Find where the given text appears and provide that cell's center as [x, y] coordinate. 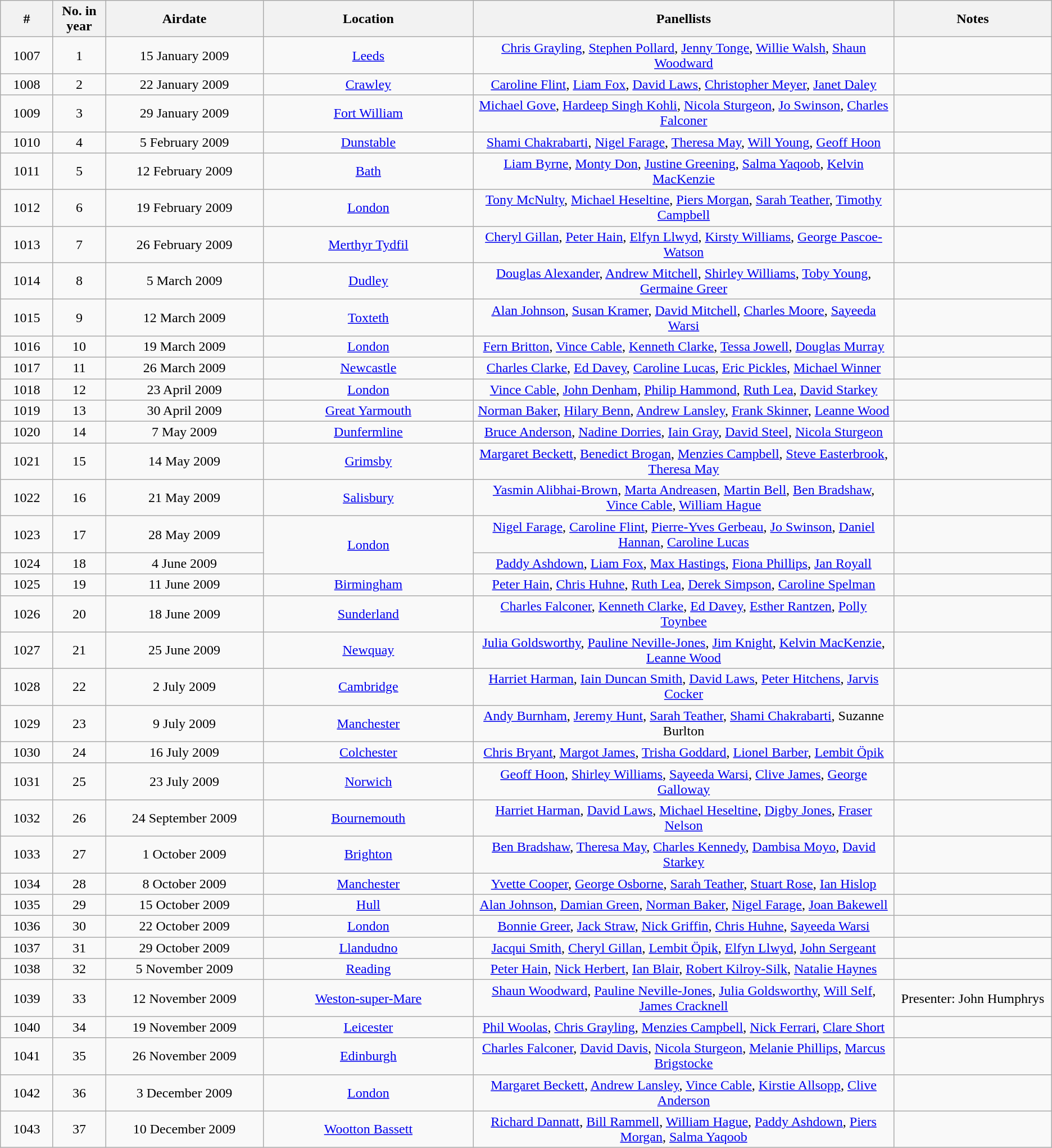
Peter Hain, Nick Herbert, Ian Blair, Robert Kilroy-Silk, Natalie Haynes [683, 969]
8 [79, 281]
Colchester [368, 752]
Tony McNulty, Michael Heseltine, Piers Morgan, Sarah Teather, Timothy Campbell [683, 208]
Fort William [368, 114]
1022 [27, 498]
1030 [27, 752]
1014 [27, 281]
Margaret Beckett, Benedict Brogan, Menzies Campbell, Steve Easterbrook, Theresa May [683, 461]
18 June 2009 [184, 614]
13 [79, 411]
28 [79, 883]
Reading [368, 969]
9 [79, 317]
Charles Clarke, Ed Davey, Caroline Lucas, Eric Pickles, Michael Winner [683, 368]
22 October 2009 [184, 926]
Bath [368, 171]
Bournemouth [368, 817]
5 March 2009 [184, 281]
Great Yarmouth [368, 411]
1 [79, 55]
Crawley [368, 84]
Richard Dannatt, Bill Rammell, William Hague, Paddy Ashdown, Piers Morgan, Salma Yaqoob [683, 1129]
Harriet Harman, Iain Duncan Smith, David Laws, Peter Hitchens, Jarvis Cocker [683, 687]
Newquay [368, 650]
1015 [27, 317]
10 December 2009 [184, 1129]
Leicester [368, 1027]
1029 [27, 723]
1039 [27, 998]
1007 [27, 55]
19 November 2009 [184, 1027]
12 November 2009 [184, 998]
12 February 2009 [184, 171]
28 May 2009 [184, 534]
31 [79, 948]
Julia Goldsworthy, Pauline Neville-Jones, Jim Knight, Kelvin MacKenzie, Leanne Wood [683, 650]
9 July 2009 [184, 723]
1011 [27, 171]
# [27, 19]
19 [79, 585]
Andy Burnham, Jeremy Hunt, Sarah Teather, Shami Chakrabarti, Suzanne Burlton [683, 723]
3 [79, 114]
26 February 2009 [184, 244]
1023 [27, 534]
25 [79, 781]
1042 [27, 1093]
23 April 2009 [184, 390]
3 December 2009 [184, 1093]
23 July 2009 [184, 781]
37 [79, 1129]
17 [79, 534]
Weston-super-Mare [368, 998]
Yvette Cooper, George Osborne, Sarah Teather, Stuart Rose, Ian Hislop [683, 883]
1 October 2009 [184, 855]
Charles Falconer, Kenneth Clarke, Ed Davey, Esther Rantzen, Polly Toynbee [683, 614]
32 [79, 969]
Paddy Ashdown, Liam Fox, Max Hastings, Fiona Phillips, Jan Royall [683, 563]
Brighton [368, 855]
20 [79, 614]
Dunfermline [368, 432]
1021 [27, 461]
1031 [27, 781]
5 February 2009 [184, 142]
26 November 2009 [184, 1056]
Bruce Anderson, Nadine Dorries, Iain Gray, David Steel, Nicola Sturgeon [683, 432]
1018 [27, 390]
14 May 2009 [184, 461]
Llandudno [368, 948]
1037 [27, 948]
11 [79, 368]
1035 [27, 905]
24 [79, 752]
10 [79, 346]
Margaret Beckett, Andrew Lansley, Vince Cable, Kirstie Allsopp, Clive Anderson [683, 1093]
Nigel Farage, Caroline Flint, Pierre-Yves Gerbeau, Jo Swinson, Daniel Hannan, Caroline Lucas [683, 534]
29 [79, 905]
6 [79, 208]
Presenter: John Humphrys [973, 998]
25 June 2009 [184, 650]
21 [79, 650]
1019 [27, 411]
Fern Britton, Vince Cable, Kenneth Clarke, Tessa Jowell, Douglas Murray [683, 346]
2 July 2009 [184, 687]
Liam Byrne, Monty Don, Justine Greening, Salma Yaqoob, Kelvin MacKenzie [683, 171]
Toxteth [368, 317]
16 [79, 498]
1034 [27, 883]
Chris Bryant, Margot James, Trisha Goddard, Lionel Barber, Lembit Öpik [683, 752]
19 March 2009 [184, 346]
5 November 2009 [184, 969]
26 [79, 817]
Chris Grayling, Stephen Pollard, Jenny Tonge, Willie Walsh, Shaun Woodward [683, 55]
2 [79, 84]
1038 [27, 969]
30 April 2009 [184, 411]
Vince Cable, John Denham, Philip Hammond, Ruth Lea, David Starkey [683, 390]
1009 [27, 114]
7 [79, 244]
1036 [27, 926]
26 March 2009 [184, 368]
1033 [27, 855]
36 [79, 1093]
1020 [27, 432]
1010 [27, 142]
29 October 2009 [184, 948]
1008 [27, 84]
Cheryl Gillan, Peter Hain, Elfyn Llwyd, Kirsty Williams, George Pascoe-Watson [683, 244]
1028 [27, 687]
14 [79, 432]
23 [79, 723]
Shaun Woodward, Pauline Neville-Jones, Julia Goldsworthy, Will Self, James Cracknell [683, 998]
4 [79, 142]
Caroline Flint, Liam Fox, David Laws, Christopher Meyer, Janet Daley [683, 84]
Douglas Alexander, Andrew Mitchell, Shirley Williams, Toby Young, Germaine Greer [683, 281]
Yasmin Alibhai-Brown, Marta Andreasen, Martin Bell, Ben Bradshaw, Vince Cable, William Hague [683, 498]
Ben Bradshaw, Theresa May, Charles Kennedy, Dambisa Moyo, David Starkey [683, 855]
Phil Woolas, Chris Grayling, Menzies Campbell, Nick Ferrari, Clare Short [683, 1027]
27 [79, 855]
29 January 2009 [184, 114]
11 June 2009 [184, 585]
7 May 2009 [184, 432]
Grimsby [368, 461]
Airdate [184, 19]
Geoff Hoon, Shirley Williams, Sayeeda Warsi, Clive James, George Galloway [683, 781]
1041 [27, 1056]
1043 [27, 1129]
No. in year [79, 19]
12 March 2009 [184, 317]
Panellists [683, 19]
Peter Hain, Chris Huhne, Ruth Lea, Derek Simpson, Caroline Spelman [683, 585]
Location [368, 19]
Notes [973, 19]
1040 [27, 1027]
Bonnie Greer, Jack Straw, Nick Griffin, Chris Huhne, Sayeeda Warsi [683, 926]
19 February 2009 [184, 208]
Salisbury [368, 498]
Edinburgh [368, 1056]
Birmingham [368, 585]
Wootton Bassett [368, 1129]
21 May 2009 [184, 498]
Charles Falconer, David Davis, Nicola Sturgeon, Melanie Phillips, Marcus Brigstocke [683, 1056]
Jacqui Smith, Cheryl Gillan, Lembit Öpik, Elfyn Llwyd, John Sergeant [683, 948]
18 [79, 563]
1012 [27, 208]
22 [79, 687]
35 [79, 1056]
Sunderland [368, 614]
33 [79, 998]
1025 [27, 585]
4 June 2009 [184, 563]
1013 [27, 244]
1017 [27, 368]
12 [79, 390]
Shami Chakrabarti, Nigel Farage, Theresa May, Will Young, Geoff Hoon [683, 142]
16 July 2009 [184, 752]
Cambridge [368, 687]
1027 [27, 650]
15 January 2009 [184, 55]
Dunstable [368, 142]
Hull [368, 905]
30 [79, 926]
34 [79, 1027]
Newcastle [368, 368]
1026 [27, 614]
5 [79, 171]
24 September 2009 [184, 817]
8 October 2009 [184, 883]
Harriet Harman, David Laws, Michael Heseltine, Digby Jones, Fraser Nelson [683, 817]
15 [79, 461]
1032 [27, 817]
Dudley [368, 281]
Michael Gove, Hardeep Singh Kohli, Nicola Sturgeon, Jo Swinson, Charles Falconer [683, 114]
Norman Baker, Hilary Benn, Andrew Lansley, Frank Skinner, Leanne Wood [683, 411]
Merthyr Tydfil [368, 244]
1024 [27, 563]
15 October 2009 [184, 905]
Alan Johnson, Susan Kramer, David Mitchell, Charles Moore, Sayeeda Warsi [683, 317]
Alan Johnson, Damian Green, Norman Baker, Nigel Farage, Joan Bakewell [683, 905]
22 January 2009 [184, 84]
Leeds [368, 55]
Norwich [368, 781]
1016 [27, 346]
